Pinpoint the cell where the given text exists, returning its [X, Y] midpoint coordinate. 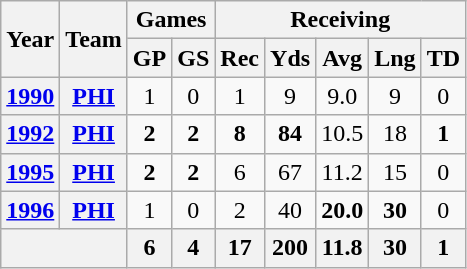
GP [149, 58]
TD [443, 58]
20.0 [342, 210]
8 [240, 134]
1995 [30, 172]
Rec [240, 58]
11.2 [342, 172]
Team [94, 39]
Avg [342, 58]
GS [194, 58]
Games [170, 20]
17 [240, 248]
11.8 [342, 248]
84 [290, 134]
Year [30, 39]
15 [395, 172]
40 [290, 210]
1990 [30, 96]
1992 [30, 134]
67 [290, 172]
10.5 [342, 134]
Receiving [340, 20]
1996 [30, 210]
9.0 [342, 96]
200 [290, 248]
Yds [290, 58]
18 [395, 134]
4 [194, 248]
Lng [395, 58]
